Pinpoint the cell where the given text exists, returning its (X, Y) midpoint coordinate. 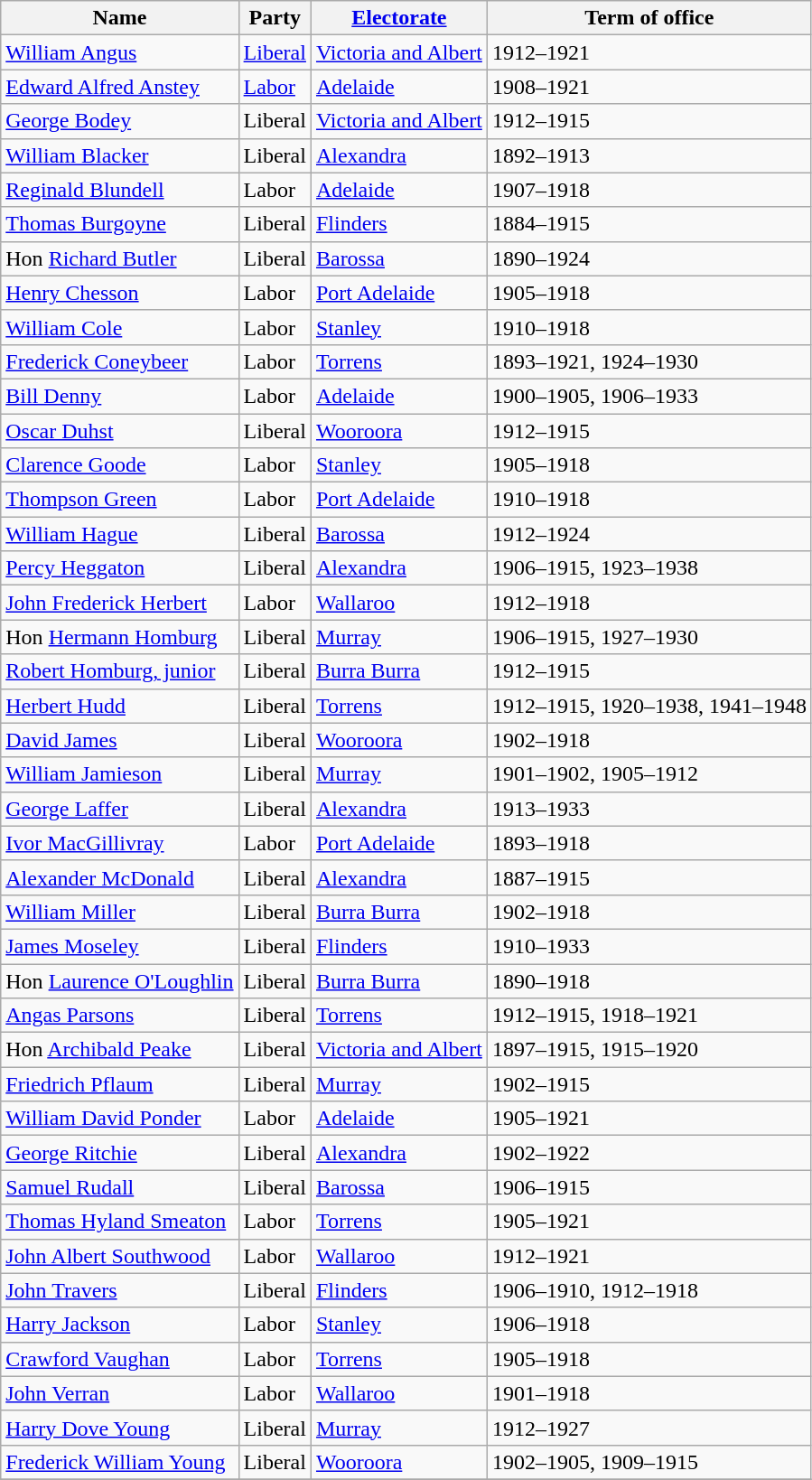
Frederick William Young (119, 1462)
1906–1915, 1927–1930 (649, 637)
George Ritchie (119, 1153)
William Angus (119, 52)
James Moseley (119, 946)
Bill Denny (119, 396)
William Cole (119, 327)
George Laffer (119, 809)
1893–1918 (649, 843)
Edward Alfred Anstey (119, 87)
Hon Laurence O'Loughlin (119, 980)
1913–1933 (649, 809)
Party (275, 18)
William Blacker (119, 155)
William Miller (119, 912)
Reginald Blundell (119, 190)
John Frederick Herbert (119, 603)
1912–1927 (649, 1428)
1906–1915 (649, 1187)
Crawford Vaughan (119, 1359)
Electorate (399, 18)
Alexander McDonald (119, 877)
Thompson Green (119, 500)
1884–1915 (649, 224)
1912–1924 (649, 534)
Ivor MacGillivray (119, 843)
1902–1915 (649, 1084)
Harry Dove Young (119, 1428)
Clarence Goode (119, 465)
William Jamieson (119, 774)
1908–1921 (649, 87)
William David Ponder (119, 1119)
1887–1915 (649, 877)
1906–1918 (649, 1325)
John Albert Southwood (119, 1256)
Henry Chesson (119, 293)
Friedrich Pflaum (119, 1084)
Hon Hermann Homburg (119, 637)
1897–1915, 1915–1920 (649, 1050)
Thomas Burgoyne (119, 224)
Harry Jackson (119, 1325)
Oscar Duhst (119, 431)
1890–1924 (649, 258)
1912–1915, 1920–1938, 1941–1948 (649, 706)
1906–1915, 1923–1938 (649, 568)
George Bodey (119, 121)
Frederick Coneybeer (119, 361)
1910–1933 (649, 946)
Thomas Hyland Smeaton (119, 1222)
John Verran (119, 1393)
Term of office (649, 18)
John Travers (119, 1290)
Name (119, 18)
1906–1910, 1912–1918 (649, 1290)
1902–1905, 1909–1915 (649, 1462)
1912–1915, 1918–1921 (649, 1016)
1901–1918 (649, 1393)
1892–1913 (649, 155)
1901–1902, 1905–1912 (649, 774)
1912–1918 (649, 603)
1893–1921, 1924–1930 (649, 361)
Samuel Rudall (119, 1187)
Percy Heggaton (119, 568)
Angas Parsons (119, 1016)
Robert Homburg, junior (119, 671)
Hon Archibald Peake (119, 1050)
William Hague (119, 534)
Hon Richard Butler (119, 258)
Herbert Hudd (119, 706)
1902–1922 (649, 1153)
1907–1918 (649, 190)
1890–1918 (649, 980)
David James (119, 740)
1900–1905, 1906–1933 (649, 396)
